Determine the (X, Y) coordinate at the center of the cell enclosing the given text.  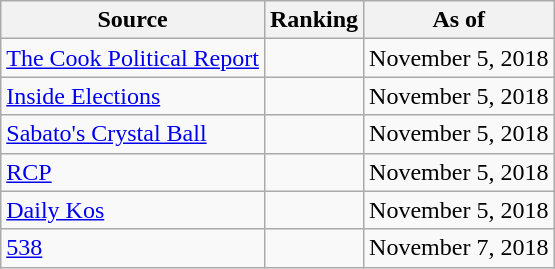
Inside Elections (133, 96)
November 7, 2018 (459, 248)
Daily Kos (133, 210)
RCP (133, 172)
The Cook Political Report (133, 58)
Sabato's Crystal Ball (133, 134)
Source (133, 20)
As of (459, 20)
Ranking (314, 20)
538 (133, 248)
